Determine the (x, y) coordinate at the center of the cell enclosing the given text.  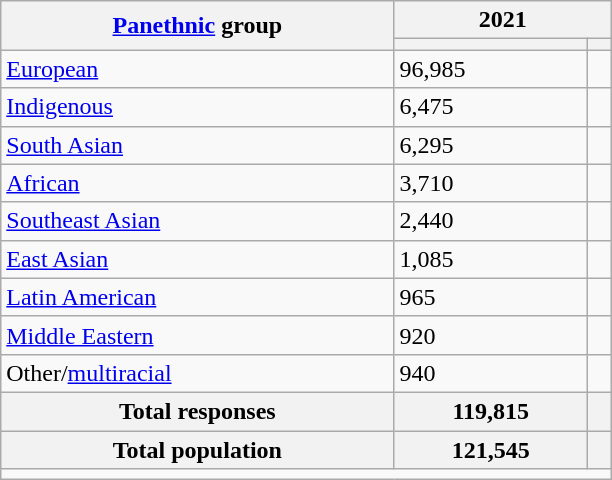
121,545 (491, 449)
Other/multiracial (198, 373)
Total responses (198, 411)
Latin American (198, 297)
Panethnic group (198, 26)
3,710 (491, 183)
East Asian (198, 259)
2,440 (491, 221)
Southeast Asian (198, 221)
2021 (503, 20)
Middle Eastern (198, 335)
6,475 (491, 107)
African (198, 183)
920 (491, 335)
940 (491, 373)
Total population (198, 449)
119,815 (491, 411)
96,985 (491, 69)
Indigenous (198, 107)
1,085 (491, 259)
South Asian (198, 145)
965 (491, 297)
6,295 (491, 145)
European (198, 69)
